Return the [x, y] coordinate for the center point of the cell that contains the specified text.  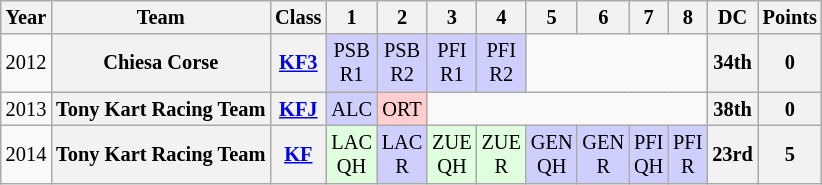
Year [26, 17]
KFJ [298, 109]
LACR [402, 154]
7 [648, 17]
PFIQH [648, 154]
Points [790, 17]
23rd [732, 154]
34th [732, 63]
PFIR2 [502, 63]
4 [502, 17]
8 [688, 17]
ALC [351, 109]
DC [732, 17]
2 [402, 17]
ZUEQH [452, 154]
GENQH [552, 154]
2012 [26, 63]
Chiesa Corse [160, 63]
ORT [402, 109]
PSBR2 [402, 63]
PSBR1 [351, 63]
PFIR1 [452, 63]
1 [351, 17]
38th [732, 109]
LACQH [351, 154]
3 [452, 17]
GENR [603, 154]
Team [160, 17]
KF3 [298, 63]
2013 [26, 109]
PFIR [688, 154]
2014 [26, 154]
6 [603, 17]
KF [298, 154]
ZUER [502, 154]
Class [298, 17]
